Locate the cell with the specified text and output its [x, y] center coordinate. 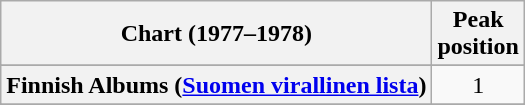
Chart (1977–1978) [216, 34]
Peakposition [478, 34]
1 [478, 85]
Finnish Albums (Suomen virallinen lista) [216, 85]
